Identify which cell holds the provided text, then report its (X, Y) central coordinate. 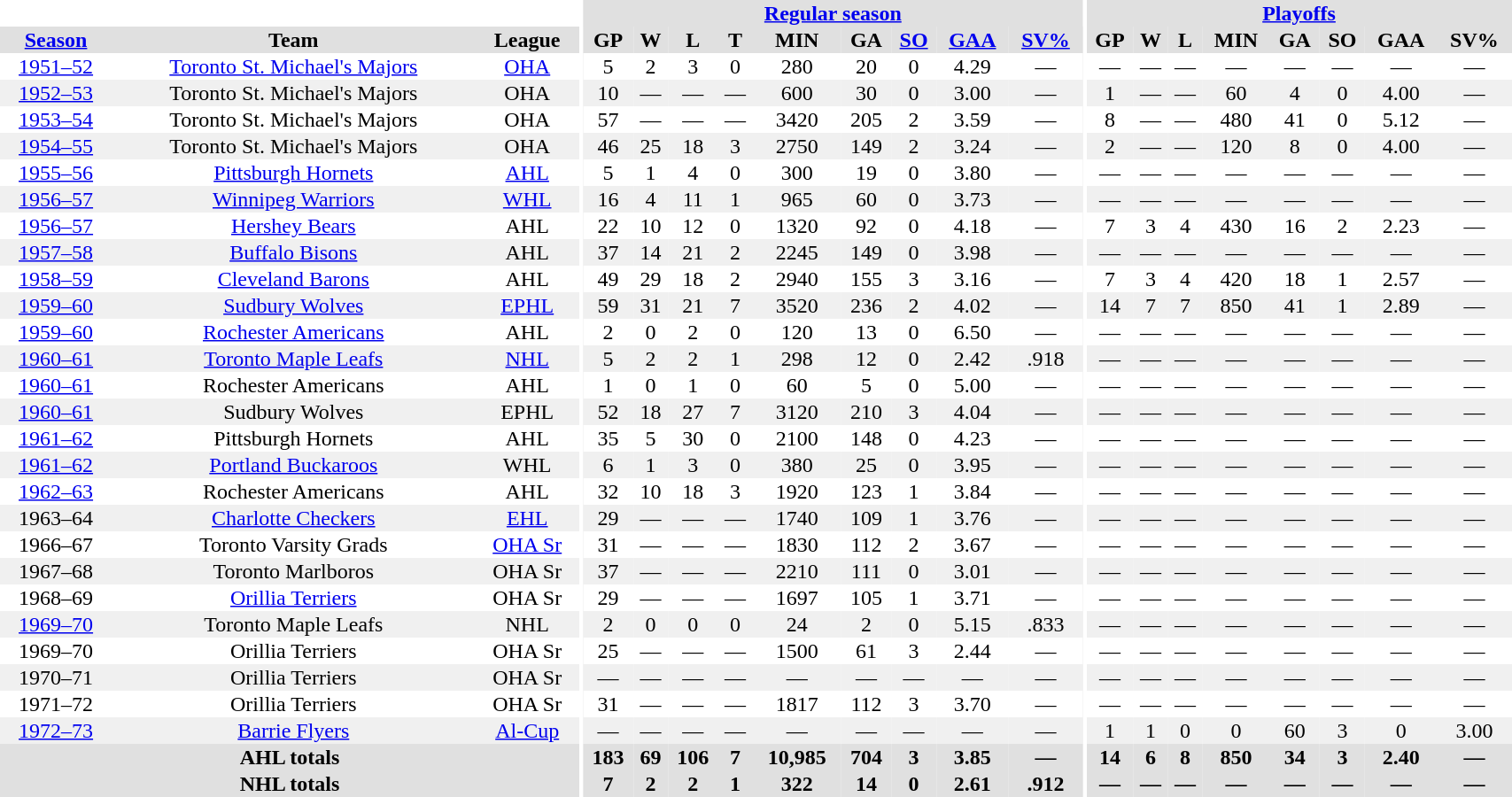
5.00 (973, 385)
Toronto Varsity Grads (293, 545)
1962–63 (56, 491)
27 (693, 412)
52 (608, 412)
3.80 (973, 173)
3.95 (973, 465)
155 (866, 279)
123 (866, 491)
57 (608, 120)
1817 (797, 704)
13 (866, 332)
3.24 (973, 146)
Team (293, 40)
480 (1237, 120)
6.50 (973, 332)
T (735, 40)
59 (608, 306)
1970–71 (56, 677)
4.29 (973, 66)
1954–55 (56, 146)
2.23 (1401, 226)
2.57 (1401, 279)
Hershey Bears (293, 226)
Al-Cup (526, 731)
1957–58 (56, 252)
5.12 (1401, 120)
380 (797, 465)
420 (1237, 279)
111 (866, 571)
Playoffs (1299, 13)
3.70 (973, 704)
32 (608, 491)
Barrie Flyers (293, 731)
1697 (797, 598)
1500 (797, 651)
.912 (1046, 784)
.918 (1046, 359)
3.73 (973, 199)
2.44 (973, 651)
704 (866, 757)
3.71 (973, 598)
22 (608, 226)
1972–73 (56, 731)
3520 (797, 306)
Cleveland Barons (293, 279)
1952–53 (56, 93)
3.85 (973, 757)
183 (608, 757)
3120 (797, 412)
3.67 (973, 545)
46 (608, 146)
236 (866, 306)
2.89 (1401, 306)
Portland Buckaroos (293, 465)
3.98 (973, 252)
Season (56, 40)
19 (866, 173)
Winnipeg Warriors (293, 199)
148 (866, 438)
35 (608, 438)
4.02 (973, 306)
3.84 (973, 491)
4.04 (973, 412)
11 (693, 199)
10,985 (797, 757)
Toronto Marlboros (293, 571)
1953–54 (56, 120)
.833 (1046, 624)
1968–69 (56, 598)
1958–59 (56, 279)
2750 (797, 146)
2940 (797, 279)
34 (1295, 757)
322 (797, 784)
61 (866, 651)
NHL totals (290, 784)
4.18 (973, 226)
EHL (526, 518)
1740 (797, 518)
3.01 (973, 571)
1951–52 (56, 66)
1920 (797, 491)
2.61 (973, 784)
Charlotte Checkers (293, 518)
3.59 (973, 120)
1966–67 (56, 545)
20 (866, 66)
2100 (797, 438)
106 (693, 757)
5.15 (973, 624)
1320 (797, 226)
AHL totals (290, 757)
280 (797, 66)
1971–72 (56, 704)
24 (797, 624)
210 (866, 412)
Buffalo Bisons (293, 252)
105 (866, 598)
965 (797, 199)
298 (797, 359)
1955–56 (56, 173)
3.16 (973, 279)
109 (866, 518)
1967–68 (56, 571)
Regular season (833, 13)
2.40 (1401, 757)
3420 (797, 120)
2.42 (973, 359)
205 (866, 120)
2210 (797, 571)
92 (866, 226)
2245 (797, 252)
League (526, 40)
3.76 (973, 518)
1830 (797, 545)
4.23 (973, 438)
1963–64 (56, 518)
49 (608, 279)
300 (797, 173)
600 (797, 93)
430 (1237, 226)
69 (650, 757)
